Return [X, Y] of the center of cell containing provided text 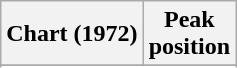
Chart (1972) [72, 34]
Peakposition [189, 34]
